Output the (x, y) coordinate of the center of the cell containing the given text.  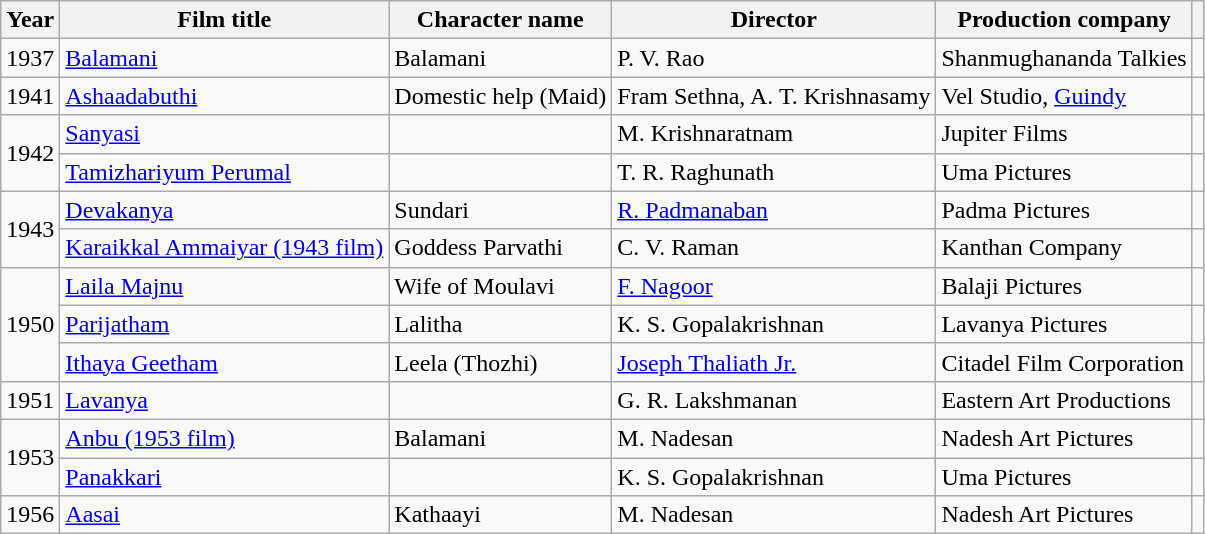
Character name (500, 20)
Ashaadabuthi (224, 96)
Shanmughananda Talkies (1064, 58)
Padma Pictures (1064, 210)
Lavanya (224, 400)
P. V. Rao (774, 58)
Anbu (1953 film) (224, 438)
Aasai (224, 515)
M. Krishnaratnam (774, 134)
1937 (30, 58)
Karaikkal Ammaiyar (1943 film) (224, 248)
Fram Sethna, A. T. Krishnasamy (774, 96)
1950 (30, 324)
1942 (30, 153)
R. Padmanaban (774, 210)
C. V. Raman (774, 248)
Goddess Parvathi (500, 248)
G. R. Lakshmanan (774, 400)
1953 (30, 457)
Panakkari (224, 477)
Ithaya Geetham (224, 362)
Kanthan Company (1064, 248)
Vel Studio, Guindy (1064, 96)
Citadel Film Corporation (1064, 362)
Balaji Pictures (1064, 286)
Joseph Thaliath Jr. (774, 362)
1941 (30, 96)
Tamizhariyum Perumal (224, 172)
Domestic help (Maid) (500, 96)
Kathaayi (500, 515)
Director (774, 20)
1951 (30, 400)
T. R. Raghunath (774, 172)
Production company (1064, 20)
Sundari (500, 210)
Lalitha (500, 324)
Parijatham (224, 324)
1943 (30, 229)
Leela (Thozhi) (500, 362)
Lavanya Pictures (1064, 324)
Jupiter Films (1064, 134)
F. Nagoor (774, 286)
Sanyasi (224, 134)
Eastern Art Productions (1064, 400)
Laila Majnu (224, 286)
Film title (224, 20)
Wife of Moulavi (500, 286)
1956 (30, 515)
Year (30, 20)
Devakanya (224, 210)
